Capture the cell that displays the provided text and extract its (X, Y) central coordinate. 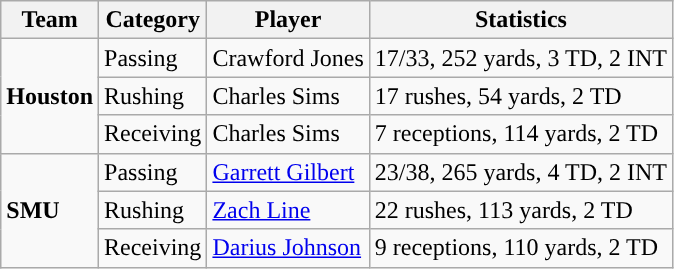
17 rushes, 54 yards, 2 TD (520, 96)
7 receptions, 114 yards, 2 TD (520, 134)
9 receptions, 110 yards, 2 TD (520, 248)
Zach Line (288, 210)
SMU (50, 210)
Darius Johnson (288, 248)
22 rushes, 113 yards, 2 TD (520, 210)
Crawford Jones (288, 58)
17/33, 252 yards, 3 TD, 2 INT (520, 58)
Houston (50, 96)
23/38, 265 yards, 4 TD, 2 INT (520, 172)
Team (50, 20)
Player (288, 20)
Statistics (520, 20)
Category (153, 20)
Garrett Gilbert (288, 172)
